From the cell containing the given text, extract its center point as [x, y] coordinate. 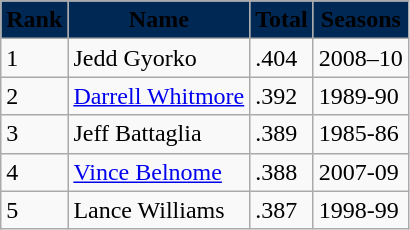
.388 [282, 172]
5 [34, 210]
.387 [282, 210]
Lance Williams [159, 210]
2007-09 [360, 172]
3 [34, 134]
1985-86 [360, 134]
.392 [282, 96]
Jedd Gyorko [159, 58]
Rank [34, 20]
1 [34, 58]
Seasons [360, 20]
Jeff Battaglia [159, 134]
.404 [282, 58]
Darrell Whitmore [159, 96]
Name [159, 20]
2008–10 [360, 58]
2 [34, 96]
1989-90 [360, 96]
Vince Belnome [159, 172]
1998-99 [360, 210]
4 [34, 172]
Total [282, 20]
.389 [282, 134]
